Identify which cell holds the provided text, then report its [X, Y] central coordinate. 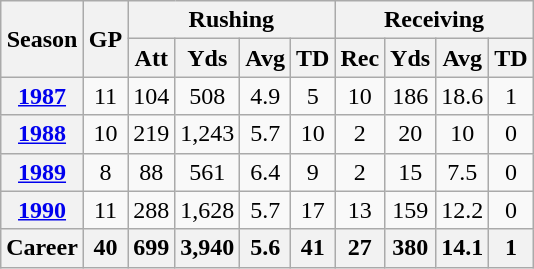
1989 [42, 172]
13 [360, 210]
9 [312, 172]
104 [152, 96]
5.6 [266, 248]
8 [105, 172]
1990 [42, 210]
41 [312, 248]
40 [105, 248]
Rec [360, 58]
GP [105, 39]
4.9 [266, 96]
1987 [42, 96]
15 [410, 172]
699 [152, 248]
186 [410, 96]
20 [410, 134]
561 [208, 172]
Career [42, 248]
Att [152, 58]
14.1 [462, 248]
380 [410, 248]
1,243 [208, 134]
7.5 [462, 172]
219 [152, 134]
12.2 [462, 210]
27 [360, 248]
6.4 [266, 172]
508 [208, 96]
1,628 [208, 210]
Rushing [232, 20]
1988 [42, 134]
288 [152, 210]
5 [312, 96]
18.6 [462, 96]
17 [312, 210]
Receiving [434, 20]
159 [410, 210]
88 [152, 172]
3,940 [208, 248]
Season [42, 39]
